Determine the [X, Y] coordinate at the center of the cell enclosing the given text.  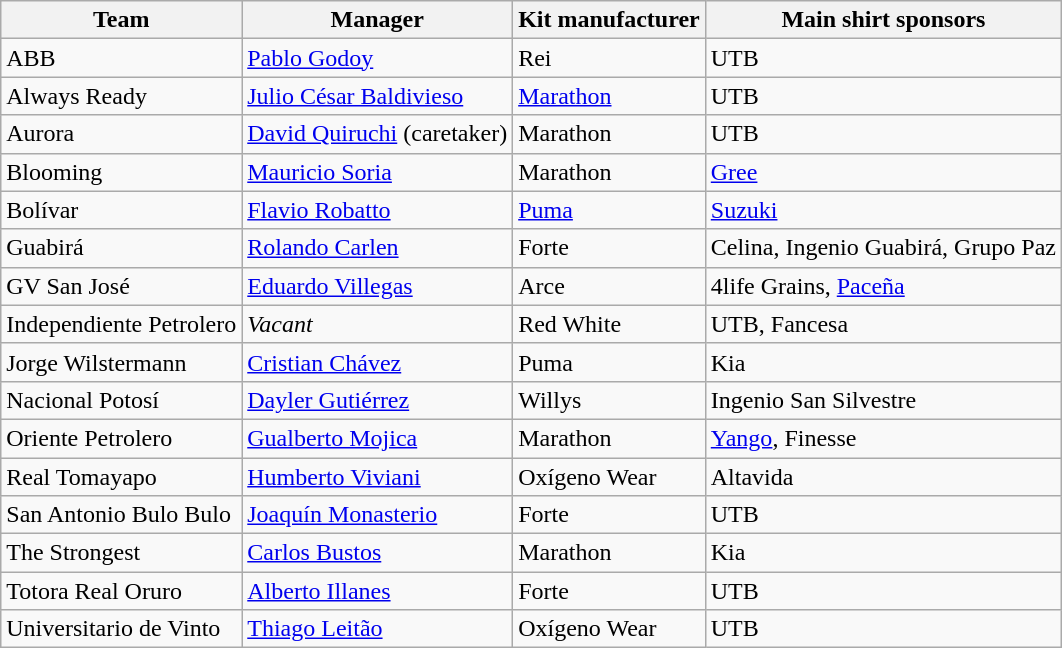
Humberto Viviani [378, 477]
Gualberto Mojica [378, 438]
4life Grains, Paceña [883, 286]
Thiago Leitão [378, 629]
Yango, Finesse [883, 438]
Carlos Bustos [378, 553]
Ingenio San Silvestre [883, 400]
David Quiruchi (caretaker) [378, 134]
Pablo Godoy [378, 58]
Flavio Robatto [378, 210]
Team [122, 20]
GV San José [122, 286]
Blooming [122, 172]
Joaquín Monasterio [378, 515]
Dayler Gutiérrez [378, 400]
Rei [610, 58]
Bolívar [122, 210]
Cristian Chávez [378, 362]
Always Ready [122, 96]
Oriente Petrolero [122, 438]
Aurora [122, 134]
Julio César Baldivieso [378, 96]
Mauricio Soria [378, 172]
Totora Real Oruro [122, 591]
Manager [378, 20]
Rolando Carlen [378, 248]
Independiente Petrolero [122, 324]
Universitario de Vinto [122, 629]
Guabirá [122, 248]
Celina, Ingenio Guabirá, Grupo Paz [883, 248]
UTB, Fancesa [883, 324]
ABB [122, 58]
Altavida [883, 477]
Willys [610, 400]
Main shirt sponsors [883, 20]
Gree [883, 172]
Nacional Potosí [122, 400]
Eduardo Villegas [378, 286]
San Antonio Bulo Bulo [122, 515]
Arce [610, 286]
Vacant [378, 324]
Real Tomayapo [122, 477]
Kit manufacturer [610, 20]
Red White [610, 324]
Suzuki [883, 210]
Alberto Illanes [378, 591]
Jorge Wilstermann [122, 362]
The Strongest [122, 553]
